Extract the (x, y) coordinate from the center of the cell holding the provided text.  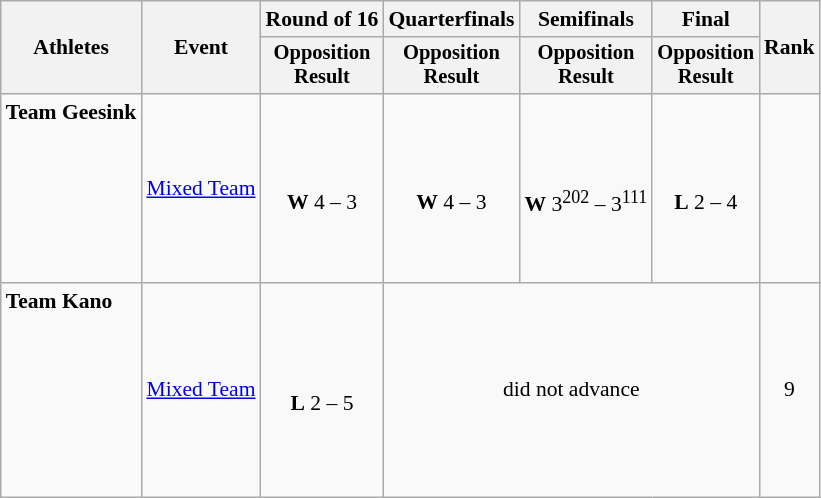
Rank (790, 48)
Semifinals (586, 19)
W 3202 – 3111 (586, 188)
L 2 – 4 (706, 188)
L 2 – 5 (322, 390)
Team Kano (72, 390)
9 (790, 390)
Athletes (72, 48)
Round of 16 (322, 19)
did not advance (571, 390)
Event (200, 48)
Final (706, 19)
Quarterfinals (451, 19)
Team Geesink (72, 188)
